For the text-containing cell, return its midpoint in [X, Y] coordinate format. 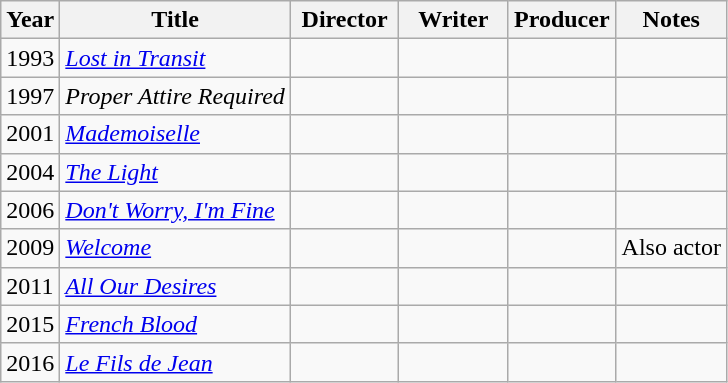
Year [30, 20]
2006 [30, 210]
2011 [30, 286]
Director [344, 20]
French Blood [176, 324]
The Light [176, 172]
2009 [30, 248]
Welcome [176, 248]
2016 [30, 362]
Lost in Transit [176, 58]
2004 [30, 172]
2015 [30, 324]
Also actor [671, 248]
1993 [30, 58]
2001 [30, 134]
Producer [562, 20]
Mademoiselle [176, 134]
Proper Attire Required [176, 96]
Notes [671, 20]
All Our Desires [176, 286]
Don't Worry, I'm Fine [176, 210]
1997 [30, 96]
Title [176, 20]
Writer [454, 20]
Le Fils de Jean [176, 362]
